Scan for the cell matching the given text and deliver its [x, y] coordinate at center. 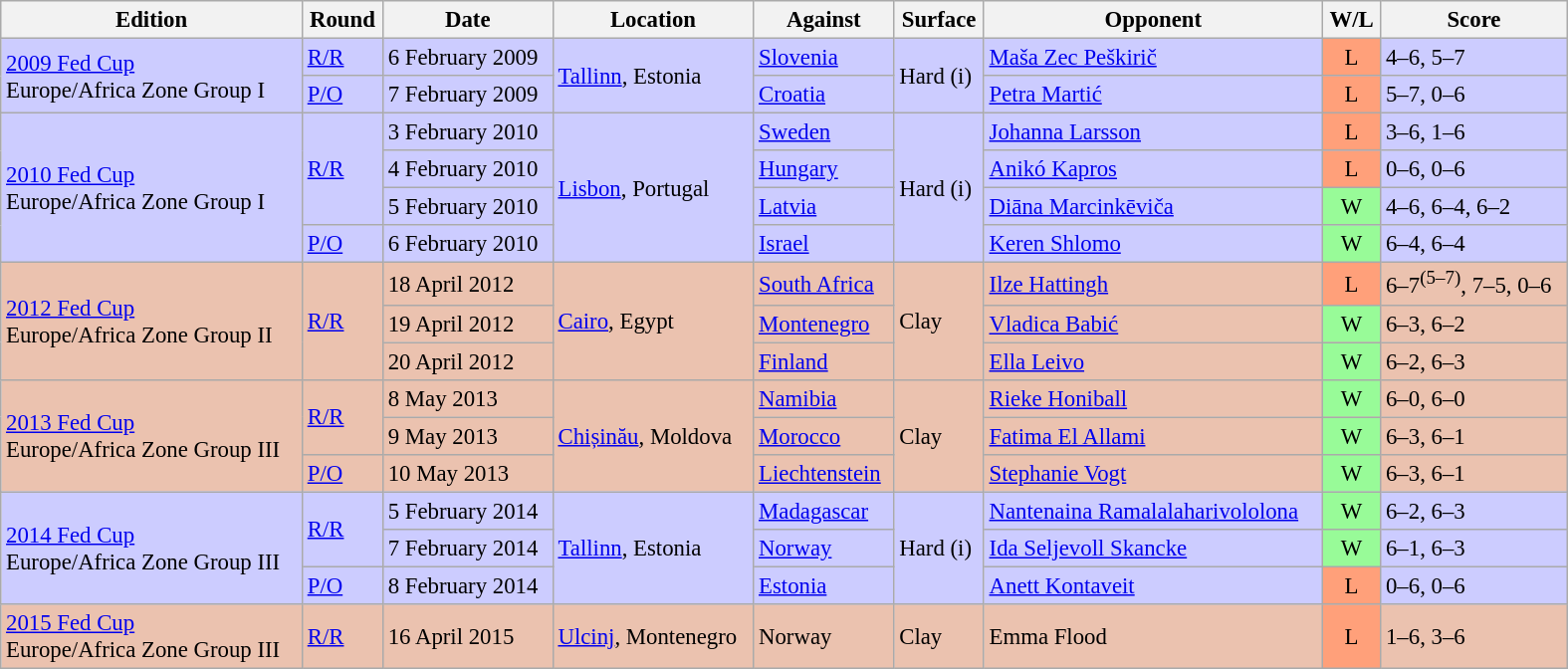
Madagascar [824, 511]
Estonia [824, 585]
Petra Martić [1153, 95]
Stephanie Vogt [1153, 474]
7 February 2009 [468, 95]
19 April 2012 [468, 324]
Anikó Kapros [1153, 169]
Diāna Marcinkēviča [1153, 207]
Israel [824, 244]
Against [824, 20]
2010 Fed Cup Europe/Africa Zone Group I [151, 188]
Vladica Babić [1153, 324]
Emma Flood [1153, 637]
Ulcinj, Montenegro [653, 637]
6 February 2009 [468, 58]
Liechtenstein [824, 474]
Nantenaina Ramalalaharivololona [1153, 511]
Surface [939, 20]
8 February 2014 [468, 585]
3–6, 1–6 [1474, 132]
2013 Fed Cup Europe/Africa Zone Group III [151, 436]
W/L [1351, 20]
6–4, 6–4 [1474, 244]
Lisbon, Portugal [653, 188]
6–0, 6–0 [1474, 398]
10 May 2013 [468, 474]
16 April 2015 [468, 637]
Morocco [824, 436]
9 May 2013 [468, 436]
2014 Fed Cup Europe/Africa Zone Group III [151, 548]
1–6, 3–6 [1474, 637]
Hungary [824, 169]
6–3, 6–2 [1474, 324]
4–6, 6–4, 6–2 [1474, 207]
South Africa [824, 284]
Cairo, Egypt [653, 321]
Ida Seljevoll Skancke [1153, 549]
5 February 2014 [468, 511]
7 February 2014 [468, 549]
Opponent [1153, 20]
Keren Shlomo [1153, 244]
Latvia [824, 207]
Montenegro [824, 324]
Edition [151, 20]
Location [653, 20]
Ilze Hattingh [1153, 284]
20 April 2012 [468, 361]
Ella Leivo [1153, 361]
Johanna Larsson [1153, 132]
2015 Fed Cup Europe/Africa Zone Group III [151, 637]
2012 Fed Cup Europe/Africa Zone Group II [151, 321]
Anett Kontaveit [1153, 585]
6 February 2010 [468, 244]
4–6, 5–7 [1474, 58]
6–7(5–7), 7–5, 0–6 [1474, 284]
2009 Fed Cup Europe/Africa Zone Group I [151, 76]
Namibia [824, 398]
Rieke Honiball [1153, 398]
Sweden [824, 132]
Croatia [824, 95]
Round [342, 20]
Fatima El Allami [1153, 436]
Finland [824, 361]
5 February 2010 [468, 207]
Score [1474, 20]
4 February 2010 [468, 169]
5–7, 0–6 [1474, 95]
8 May 2013 [468, 398]
Date [468, 20]
Maša Zec Peškirič [1153, 58]
Slovenia [824, 58]
18 April 2012 [468, 284]
6–1, 6–3 [1474, 549]
Chișinău, Moldova [653, 436]
3 February 2010 [468, 132]
